Return (x, y) of the center of cell containing provided text 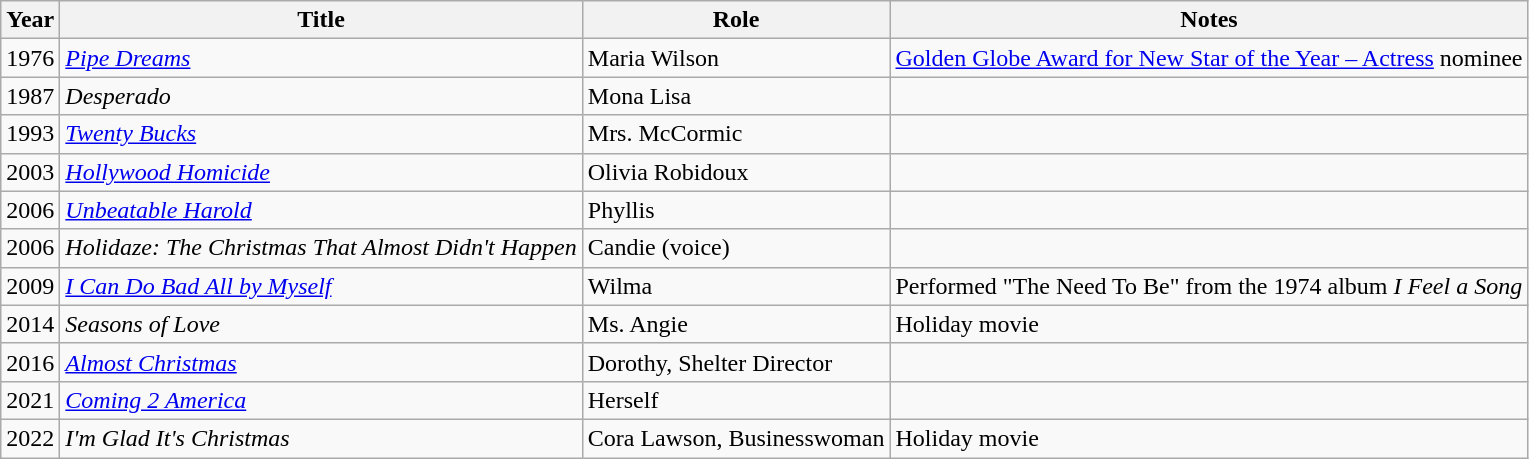
2014 (30, 324)
Golden Globe Award for New Star of the Year – Actress nominee (1209, 58)
Cora Lawson, Businesswoman (736, 438)
Olivia Robidoux (736, 172)
Herself (736, 400)
1993 (30, 134)
Year (30, 20)
Performed "The Need To Be" from the 1974 album I Feel a Song (1209, 286)
1987 (30, 96)
Unbeatable Harold (321, 210)
Hollywood Homicide (321, 172)
Candie (voice) (736, 248)
2003 (30, 172)
Wilma (736, 286)
1976 (30, 58)
2016 (30, 362)
Pipe Dreams (321, 58)
I Can Do Bad All by Myself (321, 286)
Coming 2 America (321, 400)
2021 (30, 400)
Twenty Bucks (321, 134)
2009 (30, 286)
Role (736, 20)
Title (321, 20)
Phyllis (736, 210)
Desperado (321, 96)
I'm Glad It's Christmas (321, 438)
Mona Lisa (736, 96)
Notes (1209, 20)
2022 (30, 438)
Mrs. McCormic (736, 134)
Maria Wilson (736, 58)
Almost Christmas (321, 362)
Holidaze: The Christmas That Almost Didn't Happen (321, 248)
Dorothy, Shelter Director (736, 362)
Seasons of Love (321, 324)
Ms. Angie (736, 324)
